Determine the (x, y) coordinate at the center of the cell enclosing the given text.  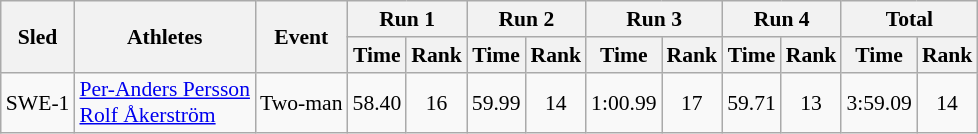
1:00.99 (624, 102)
Run 1 (408, 19)
Run 4 (782, 19)
Total (909, 19)
Run 3 (654, 19)
16 (436, 102)
Per-Anders PerssonRolf Åkerström (164, 102)
59.71 (752, 102)
59.99 (496, 102)
Sled (38, 36)
17 (692, 102)
Two-man (302, 102)
13 (812, 102)
Athletes (164, 36)
Event (302, 36)
Run 2 (526, 19)
SWE-1 (38, 102)
58.40 (378, 102)
3:59.09 (878, 102)
